Output the [X, Y] coordinate of the center of the cell containing the given text.  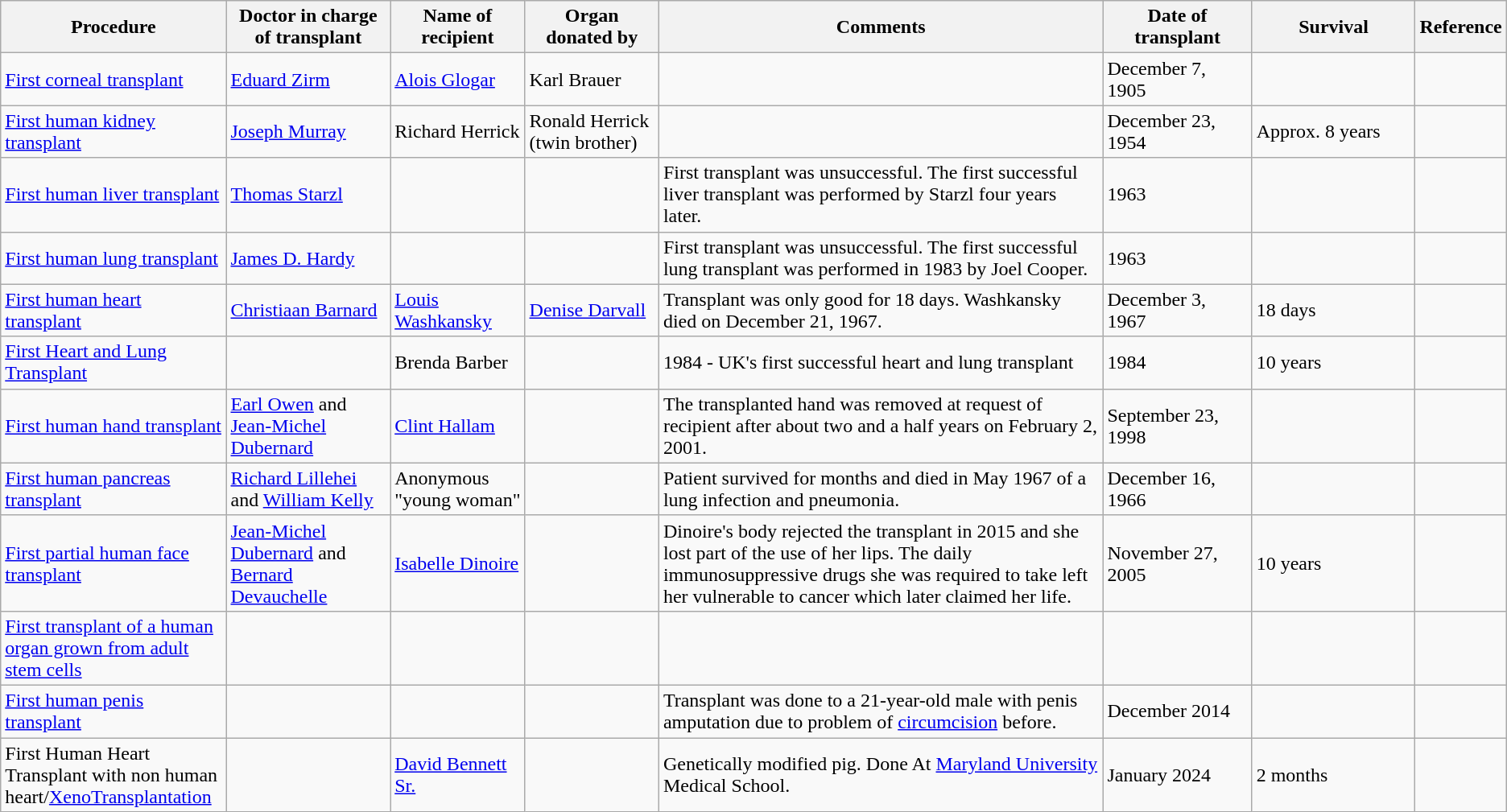
Clint Hallam [457, 426]
First human kidney transplant [114, 132]
First human pancreas transplant [114, 489]
December 7, 1905 [1177, 79]
Alois Glogar [457, 79]
Brenda Barber [457, 362]
Christiaan Barnard [308, 311]
Ronald Herrick (twin brother) [592, 132]
First human liver transplant [114, 195]
Richard Lillehei and William Kelly [308, 489]
David Bennett Sr. [457, 774]
Transplant was only good for 18 days. Washkansky died on December 21, 1967. [881, 311]
First Human Heart Transplant with non human heart/XenoTransplantation [114, 774]
January 2024 [1177, 774]
The transplanted hand was removed at request of recipient after about two and a half years on February 2, 2001. [881, 426]
Richard Herrick [457, 132]
First human lung transplant [114, 258]
2 months [1333, 774]
Patient survived for months and died in May 1967 of a lung infection and pneumonia. [881, 489]
Denise Darvall [592, 311]
James D. Hardy [308, 258]
Organ donated by [592, 27]
Eduard Zirm [308, 79]
November 27, 2005 [1177, 563]
First human penis transplant [114, 711]
First transplant was unsuccessful. The first successful lung transplant was performed in 1983 by Joel Cooper. [881, 258]
Thomas Starzl [308, 195]
First human heart transplant [114, 311]
1984 - UK's first successful heart and lung transplant [881, 362]
Date of transplant [1177, 27]
Joseph Murray [308, 132]
Approx. 8 years [1333, 132]
Louis Washkansky [457, 311]
Jean-Michel Dubernard and Bernard Devauchelle [308, 563]
First human hand transplant [114, 426]
September 23, 1998 [1177, 426]
Survival [1333, 27]
First corneal transplant [114, 79]
Isabelle Dinoire [457, 563]
Anonymous "young woman" [457, 489]
December 3, 1967 [1177, 311]
Earl Owen and Jean-Michel Dubernard [308, 426]
December 23, 1954 [1177, 132]
December 16, 1966 [1177, 489]
First transplant was unsuccessful. The first successful liver transplant was performed by Starzl four years later. [881, 195]
First partial human face transplant [114, 563]
Genetically modified pig. Done At Maryland University Medical School. [881, 774]
First Heart and Lung Transplant [114, 362]
December 2014 [1177, 711]
Doctor in charge of transplant [308, 27]
Name of recipient [457, 27]
Procedure [114, 27]
1984 [1177, 362]
First transplant of a human organ grown from adult stem cells [114, 648]
Comments [881, 27]
Reference [1460, 27]
18 days [1333, 311]
Karl Brauer [592, 79]
Transplant was done to a 21-year-old male with penis amputation due to problem of circumcision before. [881, 711]
